For the text-containing cell, return its midpoint in [x, y] coordinate format. 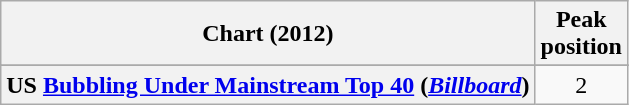
Peakposition [581, 34]
2 [581, 85]
US Bubbling Under Mainstream Top 40 (Billboard) [268, 85]
Chart (2012) [268, 34]
